Provide the [x, y] coordinate of the cell's center where the given text is located.  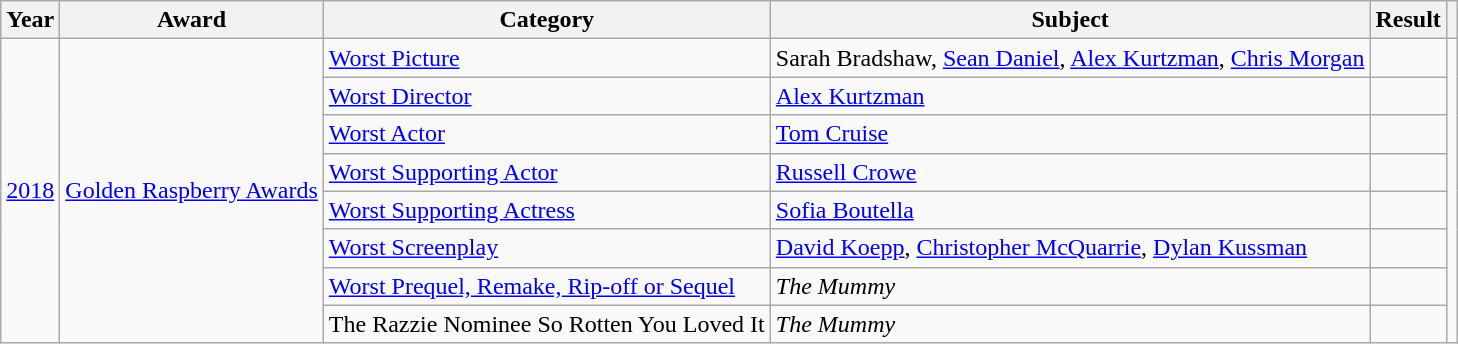
David Koepp, Christopher McQuarrie, Dylan Kussman [1070, 248]
The Razzie Nominee So Rotten You Loved It [546, 324]
Result [1408, 20]
Alex Kurtzman [1070, 96]
Worst Picture [546, 58]
Sofia Boutella [1070, 210]
Worst Supporting Actress [546, 210]
Worst Screenplay [546, 248]
Year [30, 20]
Category [546, 20]
Worst Director [546, 96]
Award [192, 20]
Sarah Bradshaw, Sean Daniel, Alex Kurtzman, Chris Morgan [1070, 58]
Subject [1070, 20]
2018 [30, 191]
Golden Raspberry Awards [192, 191]
Worst Actor [546, 134]
Tom Cruise [1070, 134]
Worst Supporting Actor [546, 172]
Russell Crowe [1070, 172]
Worst Prequel, Remake, Rip-off or Sequel [546, 286]
